Provide the [x, y] coordinate of the cell's center where the given text is located.  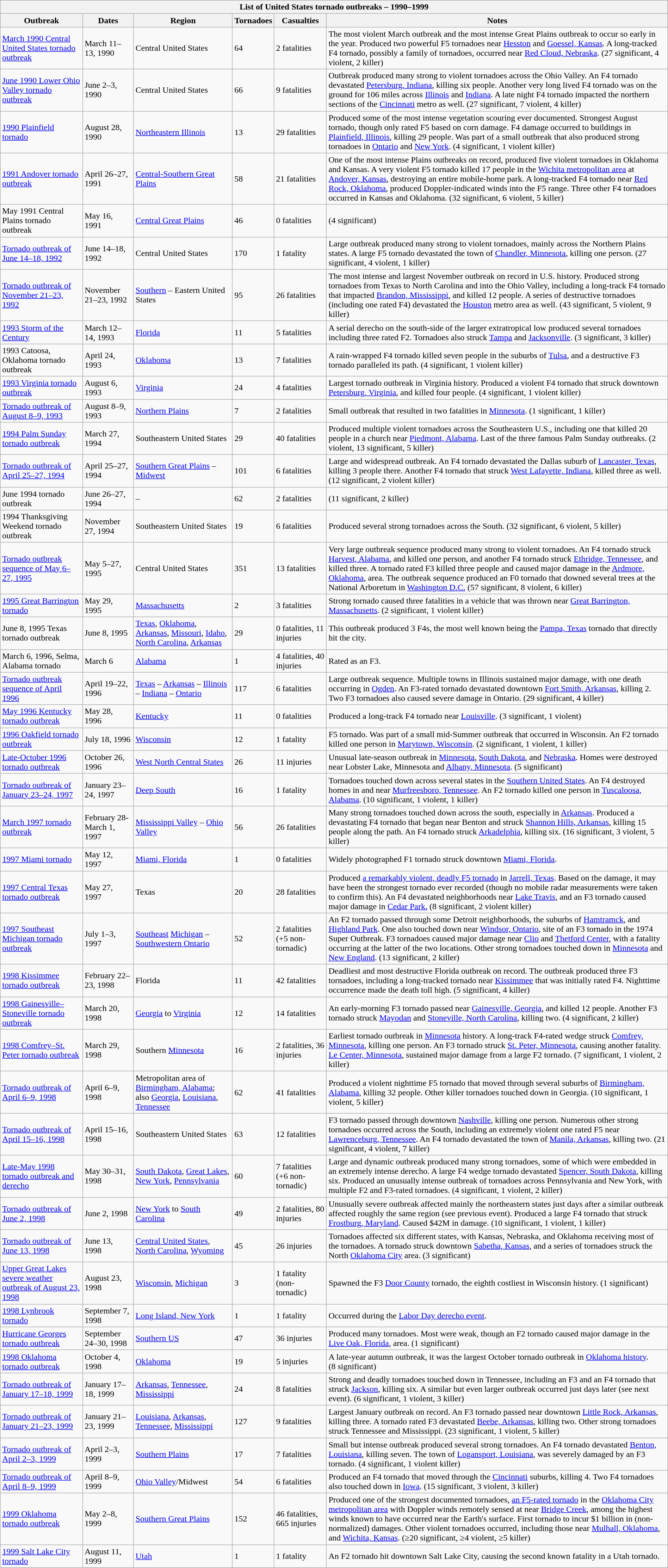
20 [253, 892]
Central-Southern Great Plains [183, 179]
Outbreak [42, 20]
June 8, 1995 [108, 633]
Mississippi Valley – Ohio Valley [183, 827]
41 fatalities [300, 1092]
56 [253, 827]
April 19–22, 1996 [108, 688]
Southern Minnesota [183, 1051]
1994 Palm Sunday tornado outbreak [42, 439]
1999 Salt Lake City tornado [42, 1556]
September 24–30, 1998 [108, 1338]
March 20, 1998 [108, 1013]
52 [253, 939]
March 27, 1994 [108, 439]
List of United States tornado outbreaks – 1990–1999 [334, 7]
95 [253, 295]
Northeastern Illinois [183, 132]
3 fatalities [300, 606]
Southeast Michigan – Southwestern Ontario [183, 939]
April 26–27, 1991 [108, 179]
64 [253, 48]
54 [253, 1482]
March 12–14, 1993 [108, 332]
29 fatalities [300, 132]
40 fatalities [300, 439]
Kentucky [183, 716]
49 [253, 1213]
1998 Lynbrook tornado [42, 1316]
60 [253, 1176]
351 [253, 568]
Long Island, New York [183, 1316]
June 2, 1998 [108, 1213]
Occurred during the Labor Day derecho event. [497, 1316]
26 [253, 762]
April 25–27, 1994 [108, 471]
2 [253, 606]
Tornado outbreak of January 21–23, 1999 [42, 1421]
0 fatalities, 11 injuries [300, 633]
October 26, 1996 [108, 762]
June 26–27, 1994 [108, 498]
1994 Thanksgiving Weekend tornado outbreak [42, 526]
45 [253, 1246]
46 fatalities, 665 injuries [300, 1519]
1997 Miami tornado [42, 859]
Tornado outbreak sequence of April 1996 [42, 688]
Wisconsin [183, 739]
May 30–31, 1998 [108, 1176]
Tornado outbreak sequence of May 6–27, 1995 [42, 568]
January 17–18, 1999 [108, 1389]
Ohio Valley/Midwest [183, 1482]
April 15–16, 1998 [108, 1134]
1995 Great Barrington tornado [42, 606]
March 1997 tornado outbreak [42, 827]
May 12, 1997 [108, 859]
Hurricane Georges tornado outbreak [42, 1338]
1990 Plainfield tornado [42, 132]
Southern Great Plains [183, 1519]
Texas, Oklahoma, Arkansas, Missouri, Idaho, North Carolina, Arkansas [183, 633]
West North Central States [183, 762]
June 1994 tornado outbreak [42, 498]
3 [253, 1283]
5 injuries [300, 1361]
April 6–9, 1998 [108, 1092]
Tornado outbreak of April 2–3, 1999 [42, 1454]
January 23–24, 1997 [108, 790]
Virginia [183, 388]
Texas – Arkansas – Illinois – Indiana – Ontario [183, 688]
An F2 tornado hit downtown Salt Lake City, causing the second known fatality in a Utah tornado. [497, 1556]
May 29, 1995 [108, 606]
Northern Plains [183, 410]
36 injuries [300, 1338]
63 [253, 1134]
February 22–23, 1998 [108, 981]
28 fatalities [300, 892]
Dates [108, 20]
Tornado outbreak of June 13, 1998 [42, 1246]
14 fatalities [300, 1013]
1993 Virginia tornado outbreak [42, 388]
August 6, 1993 [108, 388]
1996 Oakfield tornado outbreak [42, 739]
Wisconsin, Michigan [183, 1283]
17 [253, 1454]
152 [253, 1519]
South Dakota, Great Lakes, New York, Pennsylvania [183, 1176]
May 1991 Central Plains tornado outbreak [42, 221]
Utah [183, 1556]
November 27, 1994 [108, 526]
Tornado outbreak of January 17–18, 1999 [42, 1389]
Produced a long-track F4 tornado near Louisville. (3 significant, 1 violent) [497, 716]
1993 Storm of the Century [42, 332]
170 [253, 253]
April 2–3, 1999 [108, 1454]
101 [253, 471]
July 1–3, 1997 [108, 939]
Tornado outbreak of August 8–9, 1993 [42, 410]
August 23, 1998 [108, 1283]
12 fatalities [300, 1134]
1 fatality (non-tornadic) [300, 1283]
Tornado outbreak of April 8–9, 1999 [42, 1482]
Notes [497, 20]
May 2–8, 1999 [108, 1519]
Tornado outbreak of April 25–27, 1994 [42, 471]
May 28, 1996 [108, 716]
Tornado outbreak of April 15–16, 1998 [42, 1134]
Southern Plains [183, 1454]
Late-October 1996 tornado outbreak [42, 762]
May 16, 1991 [108, 221]
Small outbreak that resulted in two fatalities in Minnesota. (1 significant, 1 killer) [497, 410]
Arkansas, Tennessee, Mississippi [183, 1389]
A late-year autumn outbreak, it was the largest October tornado outbreak in Oklahoma history.(8 significant) [497, 1361]
Region [183, 20]
June 14–18, 1992 [108, 253]
Southern – Eastern United States [183, 295]
May 1996 Kentucky tornado outbreak [42, 716]
March 1990 Central United States tornado outbreak [42, 48]
1998 Kissimmee tornado outbreak [42, 981]
Miami, Florida [183, 859]
New York to South Carolina [183, 1213]
March 29, 1998 [108, 1051]
January 21–23, 1999 [108, 1421]
Metropolitan area of Birmingham, Alabama; also Georgia, Louisiana, Tennessee [183, 1092]
Rated as an F3. [497, 661]
April 24, 1993 [108, 360]
Central United States, North Carolina, Wyoming [183, 1246]
1993 Catoosa, Oklahoma tornado outbreak [42, 360]
Strong tornado caused three fatalities in a vehicle that was thrown near Great Barrington, Massachusetts. (2 significant, 1 violent killer) [497, 606]
September 7, 1998 [108, 1316]
Southern US [183, 1338]
26 injuries [300, 1246]
117 [253, 688]
4 fatalities, 40 injuries [300, 661]
Texas [183, 892]
66 [253, 90]
Upper Great Lakes severe weather outbreak of August 23, 1998 [42, 1283]
Massachusetts [183, 606]
March 6 [108, 661]
July 18, 1996 [108, 739]
Georgia to Virginia [183, 1013]
Tornado outbreak of January 23–24, 1997 [42, 790]
Tornado outbreak of November 21–23, 1992 [42, 295]
Tornado outbreak of June 14–18, 1992 [42, 253]
– [183, 498]
Spawned the F3 Door County tornado, the eighth costliest in Wisconsin history. (1 significant) [497, 1283]
1999 Oklahoma tornado outbreak [42, 1519]
Casualties [300, 20]
October 4, 1998 [108, 1361]
46 [253, 221]
March 11–13, 1990 [108, 48]
11 injuries [300, 762]
1998 Oklahoma tornado outbreak [42, 1361]
August 8–9, 1993 [108, 410]
Southern Great Plains – Midwest [183, 471]
7 fatalities (+6 non-tornadic) [300, 1176]
August 11, 1999 [108, 1556]
127 [253, 1421]
4 fatalities [300, 388]
Louisiana, Arkansas, Tennessee, Mississippi [183, 1421]
Widely photographed F1 tornado struck downtown Miami, Florida. [497, 859]
June 8, 1995 Texas tornado outbreak [42, 633]
5 fatalities [300, 332]
7 [253, 410]
August 28, 1990 [108, 132]
2 fatalities, 36 injuries [300, 1051]
47 [253, 1338]
(4 significant) [497, 221]
2 fatalities, 80 injuries [300, 1213]
June 2–3, 1990 [108, 90]
May 5–27, 1995 [108, 568]
Tornadoes [253, 20]
March 6, 1996, Selma, Alabama tornado [42, 661]
April 8–9, 1999 [108, 1482]
1997 Southeast Michigan tornado outbreak [42, 939]
2 fatalities (+5 non-tornadic) [300, 939]
May 27, 1997 [108, 892]
Produced many tornadoes. Most were weak, though an F2 tornado caused major damage in the Live Oak, Florida, area. (1 significant) [497, 1338]
13 fatalities [300, 568]
1997 Central Texas tornado outbreak [42, 892]
This outbreak produced 3 F4s, the most well known being the Pampa, Texas tornado that directly hit the city. [497, 633]
Late-May 1998 tornado outbreak and derecho [42, 1176]
Tornado outbreak of April 6–9, 1998 [42, 1092]
1998 Comfrey–St. Peter tornado outbreak [42, 1051]
(11 significant, 2 killer) [497, 498]
June 1990 Lower Ohio Valley tornado outbreak [42, 90]
Tornado outbreak of June 2, 1998 [42, 1213]
8 fatalities [300, 1389]
Central Great Plains [183, 221]
58 [253, 179]
21 fatalities [300, 179]
June 13, 1998 [108, 1246]
Deep South [183, 790]
Alabama [183, 661]
1998 Gainesville–Stoneville tornado outbreak [42, 1013]
1991 Andover tornado outbreak [42, 179]
42 fatalities [300, 981]
November 21–23, 1992 [108, 295]
February 28-March 1, 1997 [108, 827]
Produced several strong tornadoes across the South. (32 significant, 6 violent, 5 killer) [497, 526]
